Pinpoint the cell where the given text exists, returning its [x, y] midpoint coordinate. 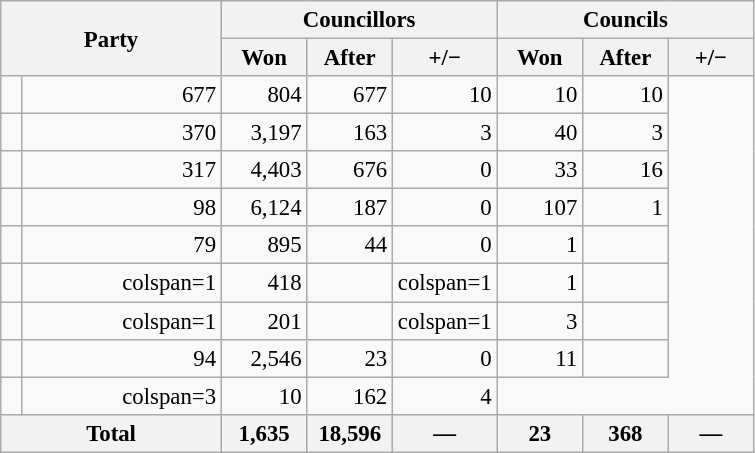
11 [540, 358]
2,546 [264, 358]
163 [350, 133]
162 [350, 396]
676 [350, 170]
33 [540, 170]
201 [264, 321]
804 [264, 95]
98 [121, 208]
Total [112, 433]
368 [626, 433]
895 [264, 245]
3,197 [264, 133]
317 [121, 170]
Party [112, 38]
94 [121, 358]
4,403 [264, 170]
18,596 [350, 433]
4 [445, 396]
107 [540, 208]
418 [264, 283]
colspan=3 [121, 396]
79 [121, 245]
16 [626, 170]
40 [540, 133]
44 [350, 245]
Councils [626, 20]
1,635 [264, 433]
187 [350, 208]
6,124 [264, 208]
Councillors [359, 20]
370 [121, 133]
